Return the (x, y) coordinate for the center point of the cell that contains the specified text.  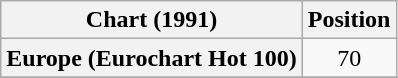
Europe (Eurochart Hot 100) (152, 58)
70 (349, 58)
Chart (1991) (152, 20)
Position (349, 20)
